Detect which cell encompasses the target text, then output its (x, y) center coordinate. 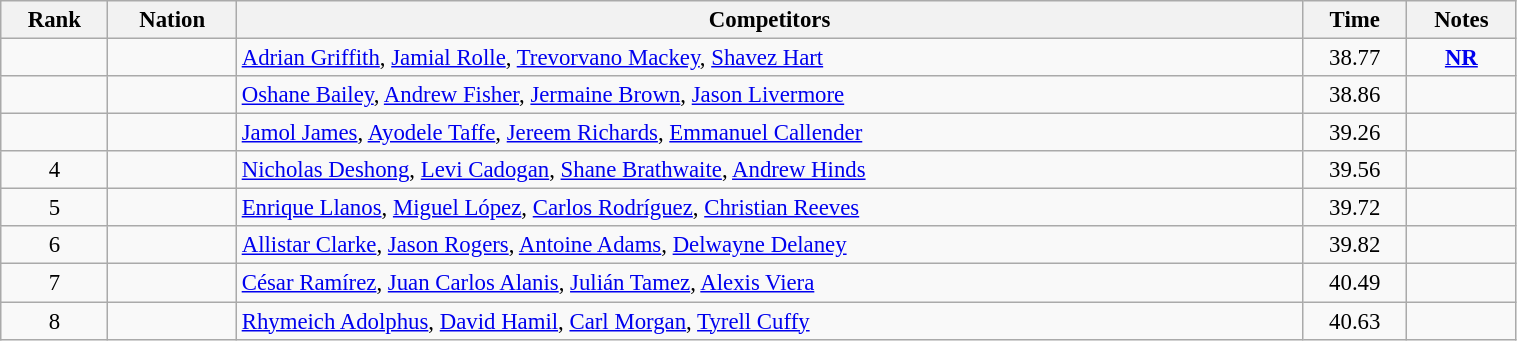
5 (54, 208)
39.72 (1355, 208)
40.49 (1355, 283)
Nicholas Deshong, Levi Cadogan, Shane Brathwaite, Andrew Hinds (769, 170)
4 (54, 170)
Time (1355, 20)
38.77 (1355, 58)
39.82 (1355, 245)
39.56 (1355, 170)
Adrian Griffith, Jamial Rolle, Trevorvano Mackey, Shavez Hart (769, 58)
Competitors (769, 20)
César Ramírez, Juan Carlos Alanis, Julián Tamez, Alexis Viera (769, 283)
Enrique Llanos, Miguel López, Carlos Rodríguez, Christian Reeves (769, 208)
Allistar Clarke, Jason Rogers, Antoine Adams, Delwayne Delaney (769, 245)
Nation (172, 20)
7 (54, 283)
Jamol James, Ayodele Taffe, Jereem Richards, Emmanuel Callender (769, 133)
8 (54, 321)
38.86 (1355, 95)
NR (1462, 58)
Notes (1462, 20)
40.63 (1355, 321)
Rank (54, 20)
6 (54, 245)
Oshane Bailey, Andrew Fisher, Jermaine Brown, Jason Livermore (769, 95)
Rhymeich Adolphus, David Hamil, Carl Morgan, Tyrell Cuffy (769, 321)
39.26 (1355, 133)
